Search for the cell housing the specified text and yield its [X, Y] center coordinate. 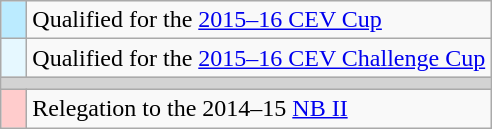
Relegation to the 2014–15 NB II [259, 108]
Qualified for the 2015–16 CEV Challenge Cup [259, 58]
Qualified for the 2015–16 CEV Cup [259, 20]
